From the cell containing the given text, extract its center point as (x, y) coordinate. 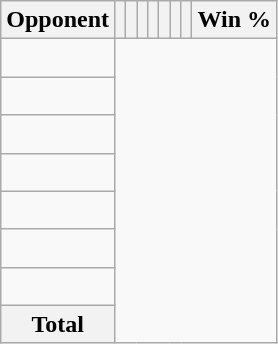
Total (58, 324)
Opponent (58, 20)
Win % (234, 20)
